Detect which cell encompasses the target text, then output its [X, Y] center coordinate. 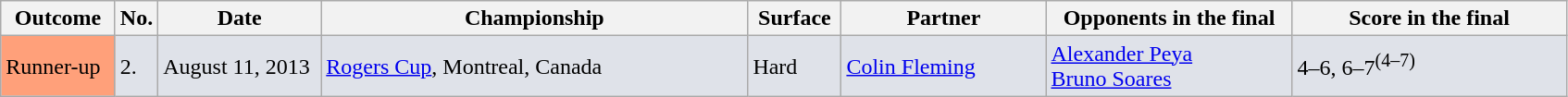
Surface [794, 18]
Score in the final [1429, 18]
Rogers Cup, Montreal, Canada [535, 67]
Hard [794, 67]
Colin Fleming [944, 67]
August 11, 2013 [240, 67]
2. [136, 67]
No. [136, 18]
Partner [944, 18]
4–6, 6–7(4–7) [1429, 67]
Runner-up [58, 67]
Championship [535, 18]
Outcome [58, 18]
Date [240, 18]
Opponents in the final [1169, 18]
Alexander Peya Bruno Soares [1169, 67]
